Output the (x, y) coordinate of the center of the cell containing the given text.  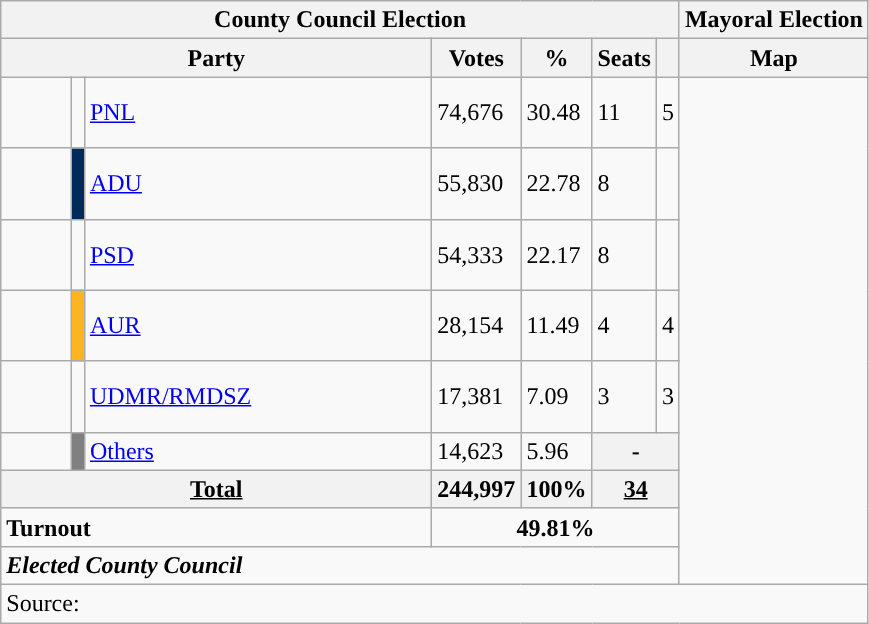
54,333 (476, 254)
34 (636, 489)
11.49 (556, 326)
AUR (258, 326)
PNL (258, 112)
PSD (258, 254)
Map (774, 58)
Party (216, 58)
17,381 (476, 396)
22.78 (556, 184)
244,997 (476, 489)
7.09 (556, 396)
22.17 (556, 254)
UDMR/RMDSZ (258, 396)
28,154 (476, 326)
74,676 (476, 112)
5.96 (556, 451)
- (636, 451)
ADU (258, 184)
% (556, 58)
55,830 (476, 184)
Total (216, 489)
Votes (476, 58)
14,623 (476, 451)
Source: (435, 603)
Seats (624, 58)
Turnout (216, 527)
Others (258, 451)
100% (556, 489)
11 (624, 112)
30.48 (556, 112)
5 (668, 112)
49.81% (556, 527)
Elected County Council (340, 565)
Mayoral Election (774, 20)
County Council Election (340, 20)
